Capture the cell that displays the provided text and extract its [x, y] central coordinate. 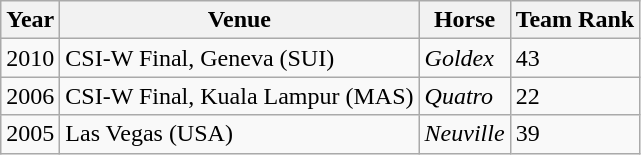
Quatro [464, 96]
2005 [30, 134]
Year [30, 20]
CSI-W Final, Kuala Lampur (MAS) [240, 96]
CSI-W Final, Geneva (SUI) [240, 58]
2006 [30, 96]
43 [575, 58]
Team Rank [575, 20]
Horse [464, 20]
2010 [30, 58]
Neuville [464, 134]
Goldex [464, 58]
Las Vegas (USA) [240, 134]
22 [575, 96]
39 [575, 134]
Venue [240, 20]
